Capture the cell that displays the provided text and extract its (X, Y) central coordinate. 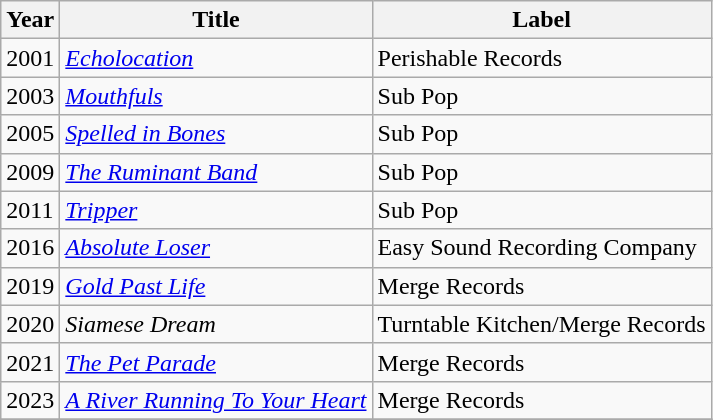
2016 (30, 248)
A River Running To Your Heart (216, 400)
Spelled in Bones (216, 134)
The Pet Parade (216, 362)
2005 (30, 134)
2019 (30, 286)
Absolute Loser (216, 248)
Year (30, 20)
Echolocation (216, 58)
Turntable Kitchen/Merge Records (542, 324)
2009 (30, 172)
2003 (30, 96)
Gold Past Life (216, 286)
Siamese Dream (216, 324)
Perishable Records (542, 58)
Mouthfuls (216, 96)
2021 (30, 362)
The Ruminant Band (216, 172)
Easy Sound Recording Company (542, 248)
2011 (30, 210)
Title (216, 20)
2023 (30, 400)
Tripper (216, 210)
Label (542, 20)
2001 (30, 58)
2020 (30, 324)
